Identify which cell holds the provided text, then report its [X, Y] central coordinate. 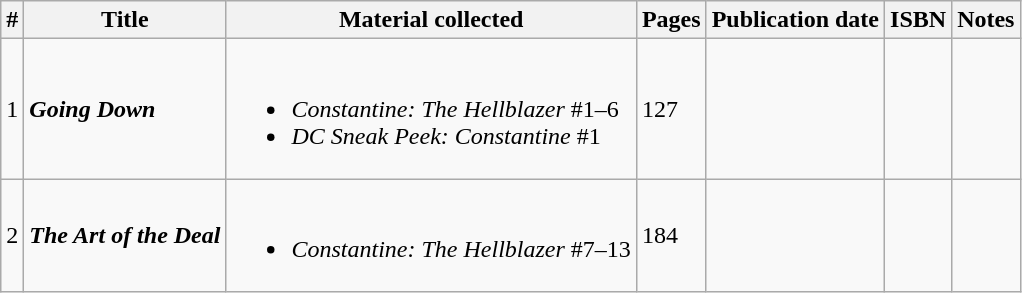
2 [12, 236]
184 [671, 236]
Pages [671, 20]
Title [125, 20]
Notes [986, 20]
Publication date [795, 20]
ISBN [918, 20]
1 [12, 109]
Going Down [125, 109]
# [12, 20]
Material collected [431, 20]
The Art of the Deal [125, 236]
Constantine: The Hellblazer #7–13 [431, 236]
127 [671, 109]
Constantine: The Hellblazer #1–6DC Sneak Peek: Constantine #1 [431, 109]
